Extract the (x, y) coordinate from the center of the cell holding the provided text.  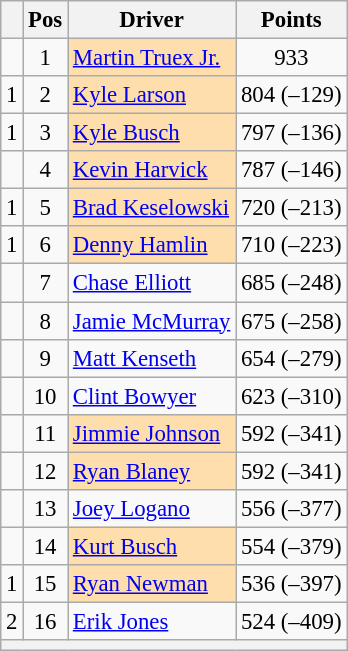
Driver (152, 20)
13 (46, 509)
Chase Elliott (152, 283)
14 (46, 546)
3 (46, 133)
Denny Hamlin (152, 245)
11 (46, 433)
Kevin Harvick (152, 170)
797 (–136) (292, 133)
524 (–409) (292, 621)
Ryan Blaney (152, 471)
Pos (46, 20)
4 (46, 170)
15 (46, 584)
Kurt Busch (152, 546)
Jamie McMurray (152, 321)
804 (–129) (292, 95)
720 (–213) (292, 208)
685 (–248) (292, 283)
Clint Bowyer (152, 396)
16 (46, 621)
12 (46, 471)
710 (–223) (292, 245)
Joey Logano (152, 509)
Kyle Larson (152, 95)
Matt Kenseth (152, 358)
623 (–310) (292, 396)
554 (–379) (292, 546)
Brad Keselowski (152, 208)
7 (46, 283)
654 (–279) (292, 358)
10 (46, 396)
Kyle Busch (152, 133)
787 (–146) (292, 170)
536 (–397) (292, 584)
933 (292, 58)
Points (292, 20)
Jimmie Johnson (152, 433)
556 (–377) (292, 509)
Erik Jones (152, 621)
9 (46, 358)
Ryan Newman (152, 584)
Martin Truex Jr. (152, 58)
675 (–258) (292, 321)
6 (46, 245)
5 (46, 208)
8 (46, 321)
